Search for the cell housing the specified text and yield its [x, y] center coordinate. 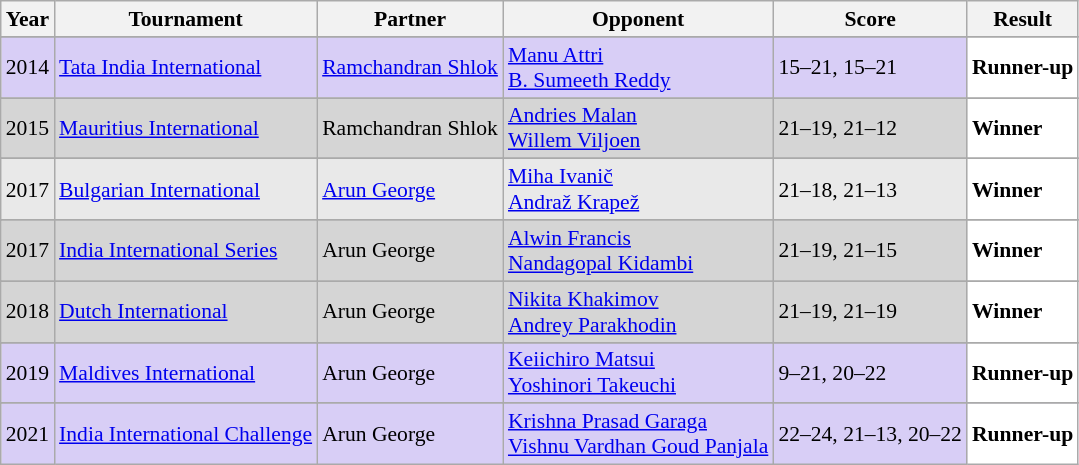
21–19, 21–12 [870, 128]
21–19, 21–15 [870, 250]
Score [870, 19]
Mauritius International [186, 128]
India International Series [186, 250]
Krishna Prasad Garaga Vishnu Vardhan Goud Panjala [638, 434]
2014 [28, 68]
Andries Malan Willem Viljoen [638, 128]
Manu Attri B. Sumeeth Reddy [638, 68]
Keiichiro Matsui Yoshinori Takeuchi [638, 372]
Year [28, 19]
2015 [28, 128]
Maldives International [186, 372]
2019 [28, 372]
2021 [28, 434]
Miha Ivanič Andraž Krapež [638, 190]
22–24, 21–13, 20–22 [870, 434]
15–21, 15–21 [870, 68]
21–18, 21–13 [870, 190]
9–21, 20–22 [870, 372]
Result [1022, 19]
Tata India International [186, 68]
Partner [410, 19]
Bulgarian International [186, 190]
2018 [28, 312]
Opponent [638, 19]
Tournament [186, 19]
Alwin Francis Nandagopal Kidambi [638, 250]
India International Challenge [186, 434]
Dutch International [186, 312]
Nikita Khakimov Andrey Parakhodin [638, 312]
21–19, 21–19 [870, 312]
